Capture the cell that displays the provided text and extract its [X, Y] central coordinate. 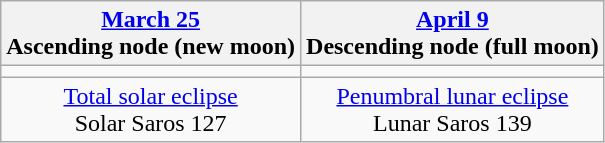
March 25Ascending node (new moon) [151, 34]
April 9Descending node (full moon) [453, 34]
Total solar eclipseSolar Saros 127 [151, 110]
Penumbral lunar eclipseLunar Saros 139 [453, 110]
